From the cell containing the given text, extract its center point as [X, Y] coordinate. 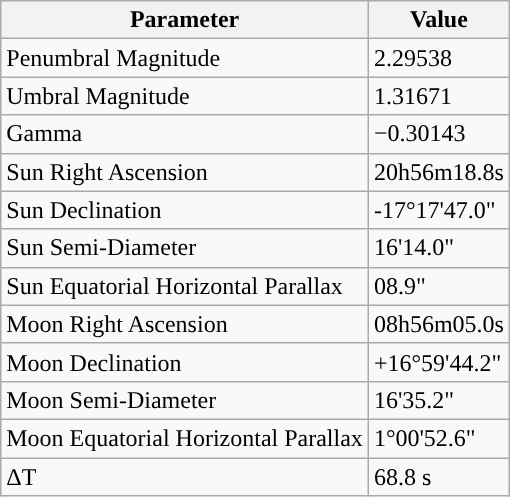
-17°17'47.0" [438, 210]
68.8 s [438, 477]
16'35.2" [438, 400]
16'14.0" [438, 248]
ΔT [185, 477]
Umbral Magnitude [185, 96]
Sun Equatorial Horizontal Parallax [185, 286]
Moon Declination [185, 362]
08h56m05.0s [438, 324]
+16°59'44.2" [438, 362]
Value [438, 20]
Parameter [185, 20]
Moon Equatorial Horizontal Parallax [185, 438]
2.29538 [438, 58]
08.9" [438, 286]
Sun Declination [185, 210]
Sun Semi-Diameter [185, 248]
1°00'52.6" [438, 438]
Gamma [185, 134]
Moon Right Ascension [185, 324]
20h56m18.8s [438, 172]
Sun Right Ascension [185, 172]
Penumbral Magnitude [185, 58]
1.31671 [438, 96]
Moon Semi-Diameter [185, 400]
−0.30143 [438, 134]
